Scan for the cell matching the given text and deliver its (x, y) coordinate at center. 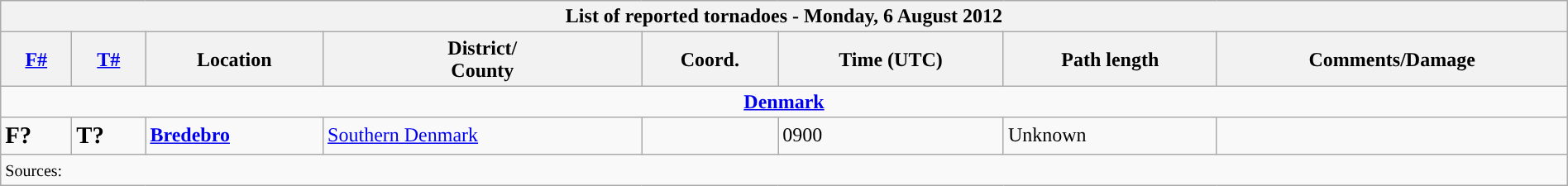
T# (109, 60)
Comments/Damage (1392, 60)
T? (109, 136)
Location (235, 60)
List of reported tornadoes - Monday, 6 August 2012 (784, 17)
Coord. (710, 60)
Denmark (784, 102)
Unknown (1110, 136)
0900 (892, 136)
Time (UTC) (892, 60)
Path length (1110, 60)
Bredebro (235, 136)
District/County (483, 60)
Southern Denmark (483, 136)
F# (36, 60)
Sources: (784, 169)
F? (36, 136)
